Search for the cell housing the specified text and yield its [x, y] center coordinate. 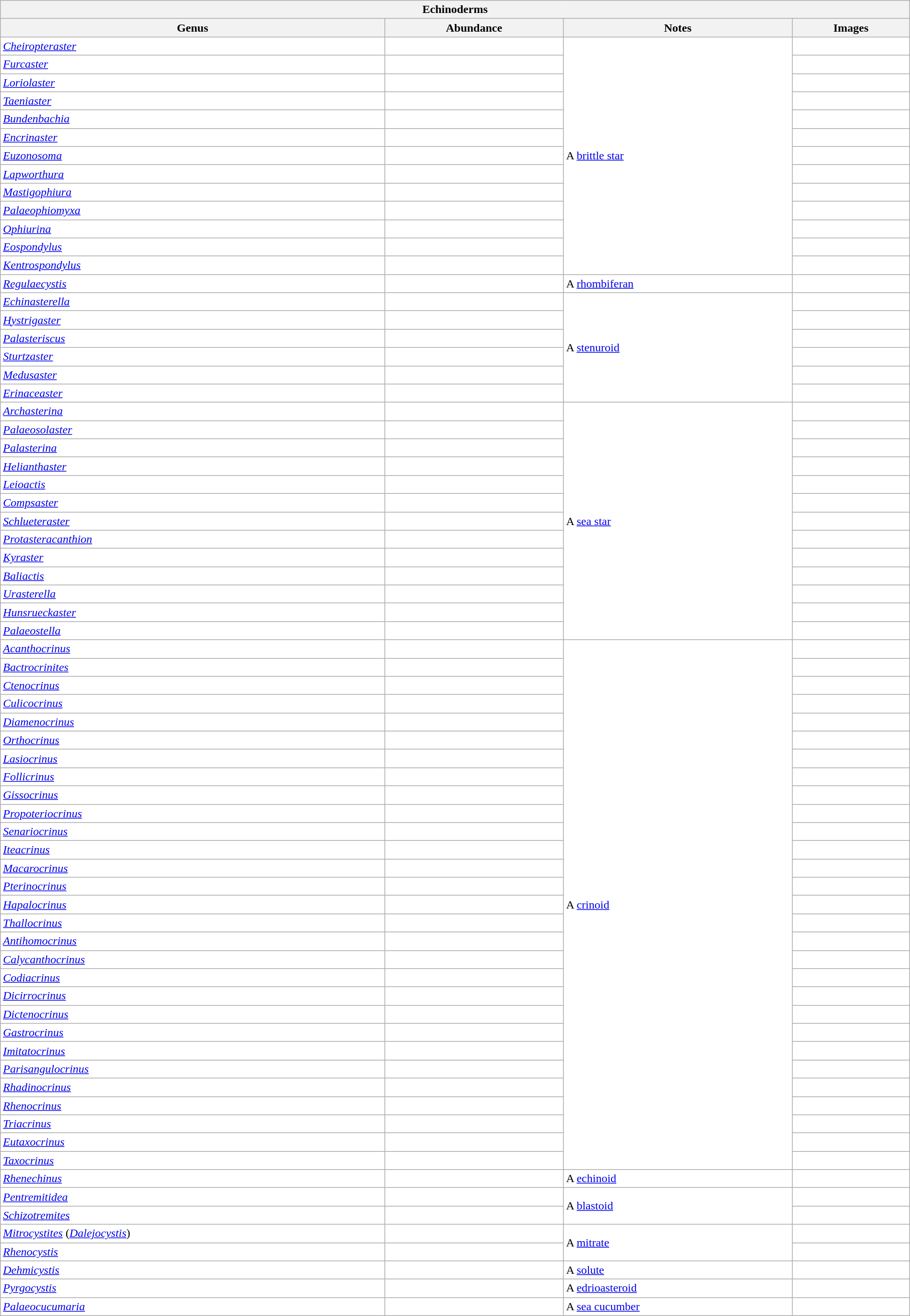
Schizotremites [193, 1215]
Hunsrueckaster [193, 612]
Propoteriocrinus [193, 814]
Eospondylus [193, 247]
Hystrigaster [193, 320]
Echinasterella [193, 302]
Thallocrinus [193, 923]
Follicrinus [193, 777]
Ctenocrinus [193, 685]
Euzonosoma [193, 156]
Pterinocrinus [193, 886]
A edrioasteroid [678, 1288]
Palasterina [193, 448]
A crinoid [678, 905]
Acanthocrinus [193, 649]
Baliactis [193, 576]
Taxocrinus [193, 1160]
Palaeosolaster [193, 430]
Schlueteraster [193, 521]
Pentremitidea [193, 1197]
A sea star [678, 521]
Palaeophiomyxa [193, 210]
Hapalocrinus [193, 905]
Taeniaster [193, 101]
Abundance [474, 28]
Palaeostella [193, 631]
Images [850, 28]
Parisangulocrinus [193, 1069]
Dicirrocrinus [193, 996]
A stenuroid [678, 347]
Protasteracanthion [193, 539]
Iteacrinus [193, 850]
Gissocrinus [193, 795]
A solute [678, 1270]
Rhenocrinus [193, 1105]
Rhadinocrinus [193, 1087]
Orthocrinus [193, 740]
Archasterina [193, 411]
Genus [193, 28]
Urasterella [193, 594]
Gastrocrinus [193, 1032]
Codiacrinus [193, 978]
Pyrgocystis [193, 1288]
Rhenechinus [193, 1179]
A sea cucumber [678, 1306]
A blastoid [678, 1206]
Palaeocucumaria [193, 1306]
Medusaster [193, 375]
Mastigophiura [193, 192]
Imitatocrinus [193, 1051]
A brittle star [678, 156]
Cheiropteraster [193, 46]
Diamenocrinus [193, 722]
Loriolaster [193, 83]
Leioactis [193, 484]
Mitrocystites (Dalejocystis) [193, 1233]
Bactrocrinites [193, 667]
A echinoid [678, 1179]
Compsaster [193, 502]
Culicocrinus [193, 704]
Kyraster [193, 558]
Calycanthocrinus [193, 959]
Erinaceaster [193, 393]
Bundenbachia [193, 119]
Macarocrinus [193, 868]
Sturtzaster [193, 357]
Dictenocrinus [193, 1014]
Ophiurina [193, 229]
A mitrate [678, 1243]
Kentrospondylus [193, 265]
Echinoderms [455, 10]
Encrinaster [193, 137]
Antihomocrinus [193, 941]
Lasiocrinus [193, 758]
Triacrinus [193, 1124]
Regulaecystis [193, 284]
Eutaxocrinus [193, 1142]
Rhenocystis [193, 1252]
Lapworthura [193, 174]
Notes [678, 28]
Helianthaster [193, 466]
Furcaster [193, 64]
Dehmicystis [193, 1270]
Palasteriscus [193, 338]
A rhombiferan [678, 284]
Senariocrinus [193, 832]
